Search for the cell housing the specified text and yield its [X, Y] center coordinate. 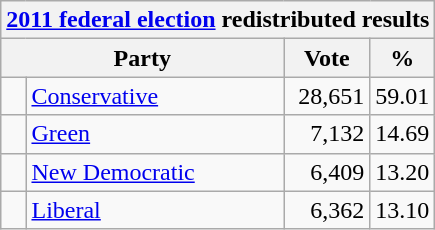
Party [142, 58]
% [402, 58]
13.10 [402, 210]
New Democratic [155, 172]
6,409 [327, 172]
59.01 [402, 96]
7,132 [327, 134]
Liberal [155, 210]
Vote [327, 58]
28,651 [327, 96]
6,362 [327, 210]
2011 federal election redistributed results [218, 20]
Conservative [155, 96]
13.20 [402, 172]
Green [155, 134]
14.69 [402, 134]
